Locate the cell with the specified text and output its (X, Y) center coordinate. 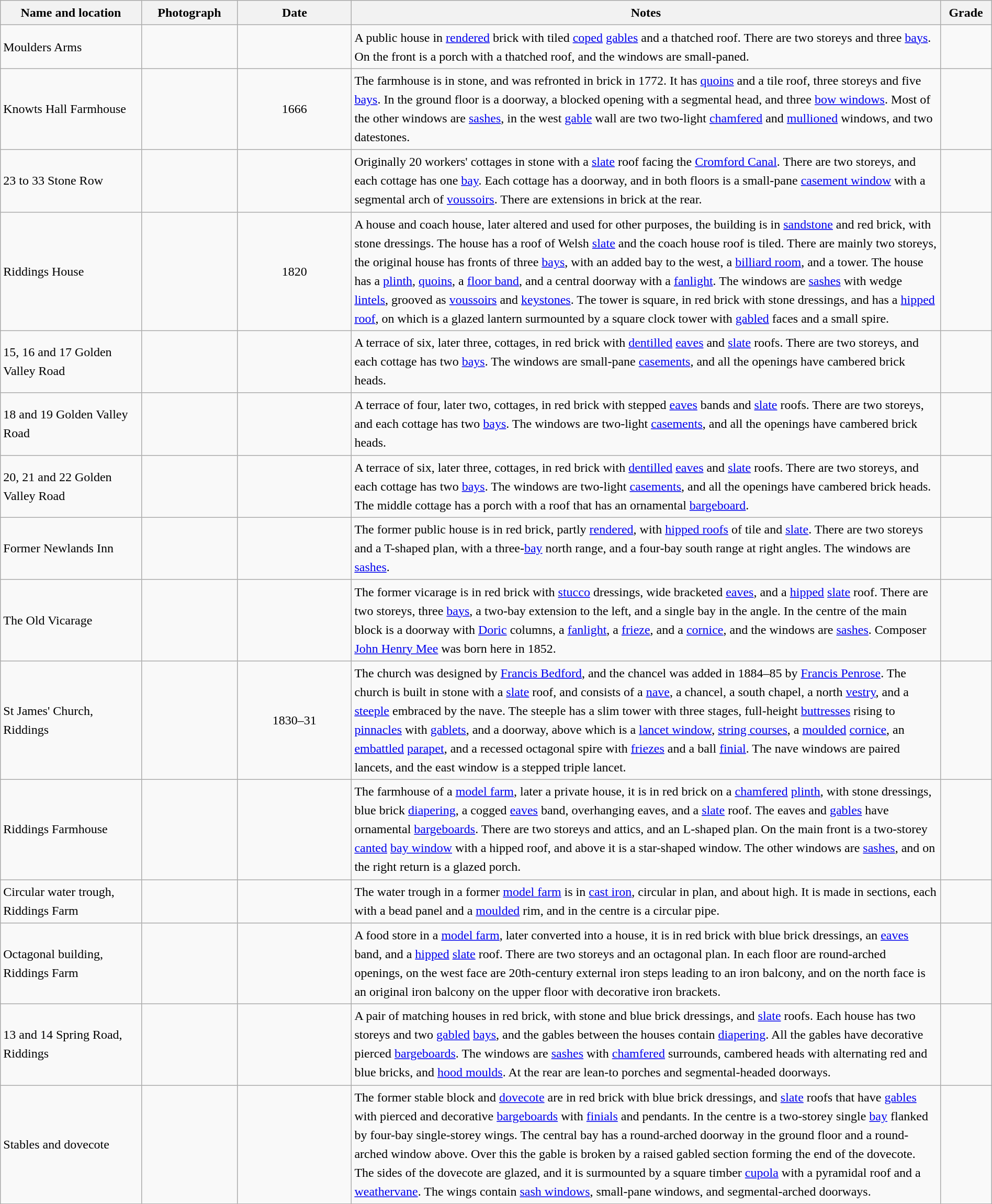
Notes (646, 13)
1820 (295, 271)
18 and 19 Golden Valley Road (71, 424)
13 and 14 Spring Road, Riddings (71, 1045)
Circular water trough, Riddings Farm (71, 902)
Riddings House (71, 271)
The Old Vicarage (71, 620)
Knowts Hall Farmhouse (71, 109)
1666 (295, 109)
St James' Church, Riddings (71, 720)
Octagonal building, Riddings Farm (71, 963)
23 to 33 Stone Row (71, 181)
Stables and dovecote (71, 1144)
Date (295, 13)
Photograph (189, 13)
Grade (966, 13)
20, 21 and 22 Golden Valley Road (71, 486)
Former Newlands Inn (71, 548)
Name and location (71, 13)
Moulders Arms (71, 47)
1830–31 (295, 720)
Riddings Farmhouse (71, 830)
15, 16 and 17 Golden Valley Road (71, 362)
